Return the [x, y] coordinate for the center point of the cell that contains the specified text.  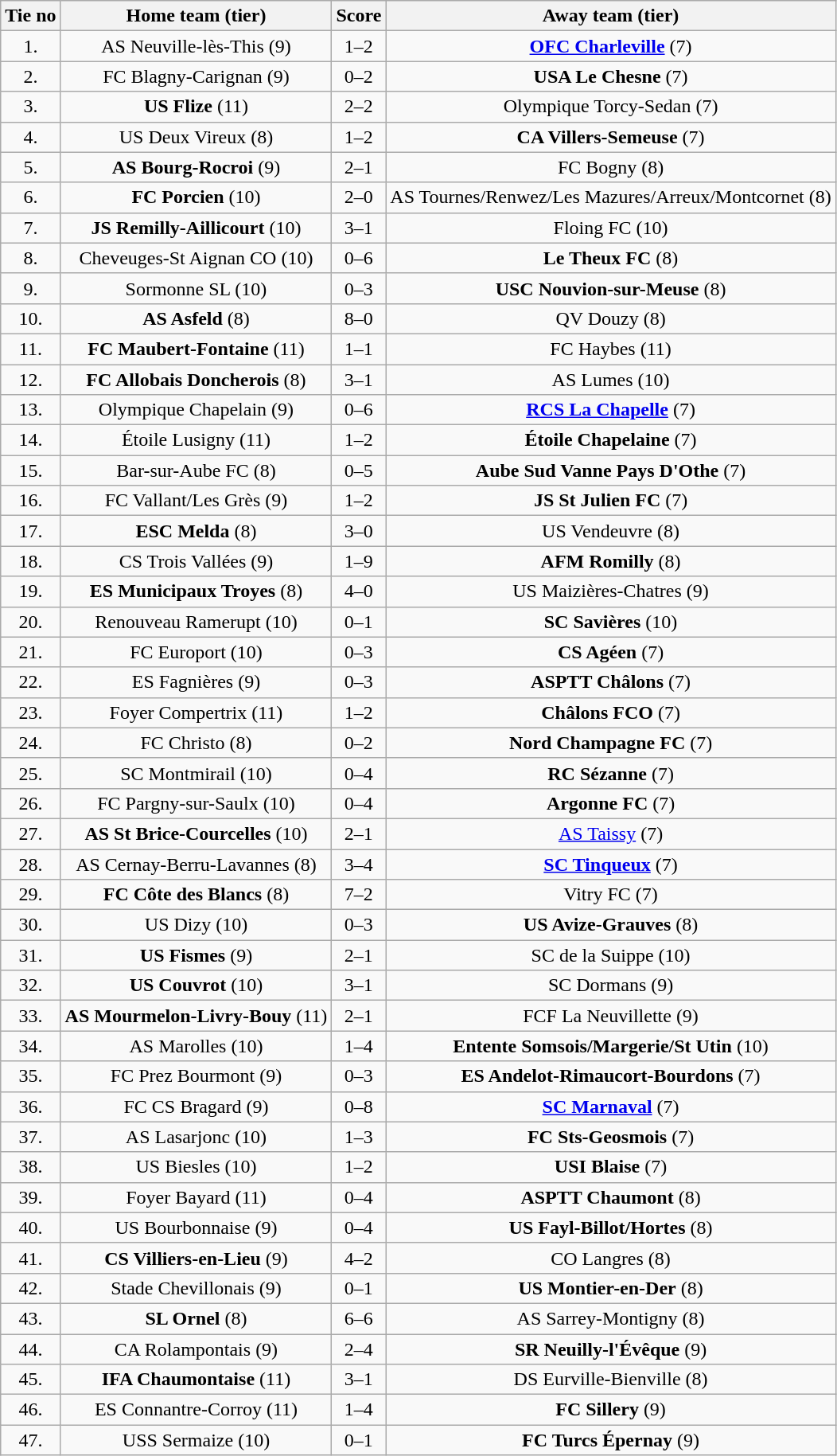
24. [30, 743]
21. [30, 652]
34. [30, 1046]
4–0 [359, 591]
33. [30, 1016]
AFM Romilly (8) [611, 561]
3–4 [359, 864]
6. [30, 197]
Score [359, 16]
SC Marnaval (7) [611, 1107]
FC Haybes (11) [611, 349]
ESC Melda (8) [196, 531]
6–6 [359, 1318]
Tie no [30, 16]
FCF La Neuvillette (9) [611, 1016]
USS Sermaize (10) [196, 1440]
16. [30, 501]
Olympique Chapelain (9) [196, 410]
FC Pargny-sur-Saulx (10) [196, 803]
12. [30, 380]
23. [30, 712]
ES Fagnières (9) [196, 682]
AS Sarrey-Montigny (8) [611, 1318]
40. [30, 1228]
2–0 [359, 197]
QV Douzy (8) [611, 318]
Cheveuges-St Aignan CO (10) [196, 258]
US Fayl-Billot/Hortes (8) [611, 1228]
13. [30, 410]
SC Dormans (9) [611, 986]
17. [30, 531]
41. [30, 1258]
ASPTT Chaumont (8) [611, 1197]
47. [30, 1440]
US Avize-Grauves (8) [611, 925]
11. [30, 349]
29. [30, 895]
FC Blagny-Carignan (9) [196, 76]
10. [30, 318]
31. [30, 955]
CS Trois Vallées (9) [196, 561]
ES Connantre-Corroy (11) [196, 1410]
39. [30, 1197]
22. [30, 682]
26. [30, 803]
AS Asfeld (8) [196, 318]
US Biesles (10) [196, 1167]
OFC Charleville (7) [611, 46]
US Fismes (9) [196, 955]
Stade Chevillonais (9) [196, 1288]
FC Christo (8) [196, 743]
Floing FC (10) [611, 228]
SL Ornel (8) [196, 1318]
3–0 [359, 531]
15. [30, 470]
SR Neuilly-l'Évêque (9) [611, 1349]
AS Bourg-Rocroi (9) [196, 167]
US Flize (11) [196, 107]
Étoile Lusigny (11) [196, 440]
USI Blaise (7) [611, 1167]
8–0 [359, 318]
1. [30, 46]
FC Côte des Blancs (8) [196, 895]
FC Turcs Épernay (9) [611, 1440]
ES Municipaux Troyes (8) [196, 591]
30. [30, 925]
14. [30, 440]
USC Nouvion-sur-Meuse (8) [611, 288]
Le Theux FC (8) [611, 258]
20. [30, 622]
38. [30, 1167]
7–2 [359, 895]
AS Taissy (7) [611, 833]
AS Lasarjonc (10) [196, 1137]
FC Sts-Geosmois (7) [611, 1137]
SC de la Suippe (10) [611, 955]
ES Andelot-Rimaucort-Bourdons (7) [611, 1076]
US Dizy (10) [196, 925]
CO Langres (8) [611, 1258]
JS Remilly-Aillicourt (10) [196, 228]
Away team (tier) [611, 16]
Argonne FC (7) [611, 803]
AS Neuville-lès-This (9) [196, 46]
FC CS Bragard (9) [196, 1107]
SC Tinqueux (7) [611, 864]
AS Cernay-Berru-Lavannes (8) [196, 864]
45. [30, 1380]
27. [30, 833]
Bar-sur-Aube FC (8) [196, 470]
4–2 [359, 1258]
7. [30, 228]
FC Prez Bourmont (9) [196, 1076]
8. [30, 258]
35. [30, 1076]
Renouveau Ramerupt (10) [196, 622]
Étoile Chapelaine (7) [611, 440]
CS Villiers-en-Lieu (9) [196, 1258]
0–5 [359, 470]
4. [30, 137]
US Deux Vireux (8) [196, 137]
FC Vallant/Les Grès (9) [196, 501]
US Bourbonnaise (9) [196, 1228]
Foyer Compertrix (11) [196, 712]
SC Montmirail (10) [196, 773]
3. [30, 107]
Nord Champagne FC (7) [611, 743]
FC Europort (10) [196, 652]
0–8 [359, 1107]
Home team (tier) [196, 16]
Vitry FC (7) [611, 895]
AS Tournes/Renwez/Les Mazures/Arreux/Montcornet (8) [611, 197]
IFA Chaumontaise (11) [196, 1380]
9. [30, 288]
2–2 [359, 107]
43. [30, 1318]
FC Sillery (9) [611, 1410]
1–1 [359, 349]
Entente Somsois/Margerie/St Utin (10) [611, 1046]
RCS La Chapelle (7) [611, 410]
25. [30, 773]
Sormonne SL (10) [196, 288]
Châlons FCO (7) [611, 712]
2. [30, 76]
US Vendeuvre (8) [611, 531]
44. [30, 1349]
36. [30, 1107]
DS Eurville-Bienville (8) [611, 1380]
2–4 [359, 1349]
CA Villers-Semeuse (7) [611, 137]
Olympique Torcy-Sedan (7) [611, 107]
AS Marolles (10) [196, 1046]
37. [30, 1137]
RC Sézanne (7) [611, 773]
USA Le Chesne (7) [611, 76]
19. [30, 591]
US Couvrot (10) [196, 986]
5. [30, 167]
42. [30, 1288]
28. [30, 864]
Aube Sud Vanne Pays D'Othe (7) [611, 470]
CS Agéen (7) [611, 652]
FC Allobais Doncherois (8) [196, 380]
FC Porcien (10) [196, 197]
Foyer Bayard (11) [196, 1197]
1–3 [359, 1137]
ASPTT Châlons (7) [611, 682]
1–9 [359, 561]
AS St Brice-Courcelles (10) [196, 833]
US Maizières-Chatres (9) [611, 591]
AS Lumes (10) [611, 380]
CA Rolampontais (9) [196, 1349]
46. [30, 1410]
FC Bogny (8) [611, 167]
FC Maubert-Fontaine (11) [196, 349]
SC Savières (10) [611, 622]
32. [30, 986]
JS St Julien FC (7) [611, 501]
18. [30, 561]
US Montier-en-Der (8) [611, 1288]
AS Mourmelon-Livry-Bouy (11) [196, 1016]
